Determine the [X, Y] coordinate at the center of the cell enclosing the given text.  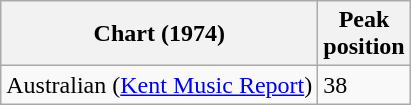
Peakposition [364, 34]
Australian (Kent Music Report) [160, 85]
Chart (1974) [160, 34]
38 [364, 85]
